Output the [X, Y] coordinate of the center of the cell containing the given text.  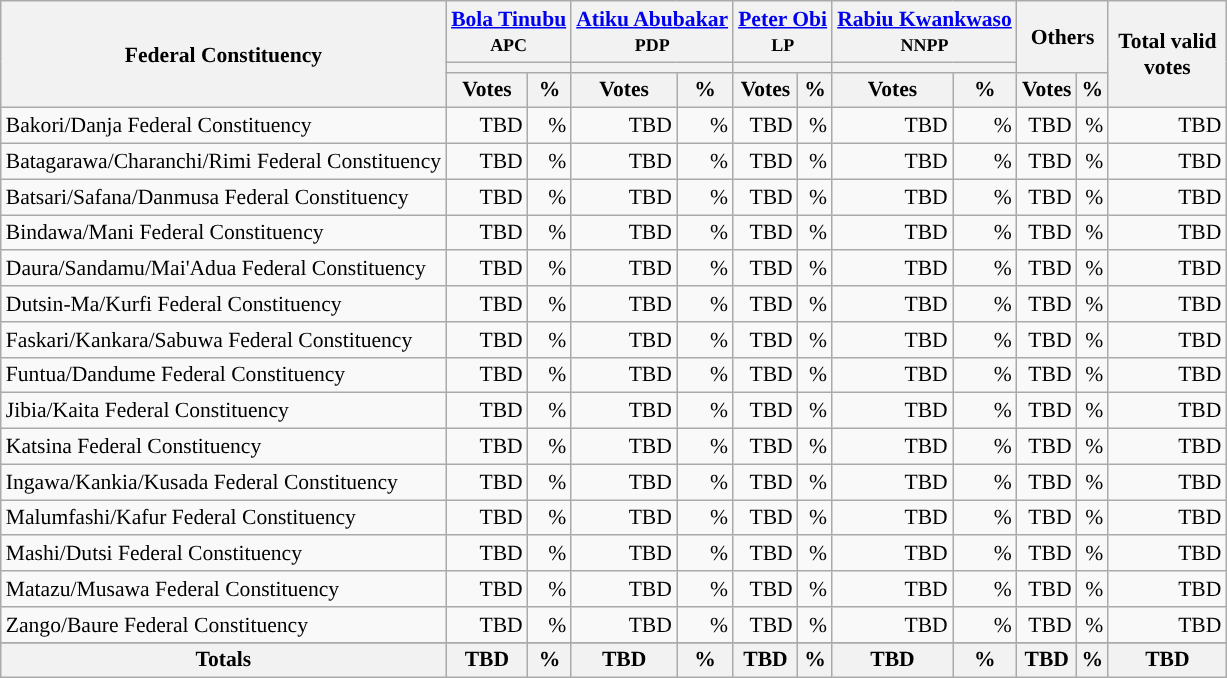
Bindawa/Mani Federal Constituency [224, 233]
Total valid votes [1167, 54]
Atiku AbubakarPDP [652, 32]
Batsari/Safana/Danmusa Federal Constituency [224, 197]
Malumfashi/Kafur Federal Constituency [224, 518]
Federal Constituency [224, 54]
Faskari/Kankara/Sabuwa Federal Constituency [224, 340]
Daura/Sandamu/Mai'Adua Federal Constituency [224, 269]
Others [1062, 36]
Mashi/Dutsi Federal Constituency [224, 554]
Totals [224, 660]
Funtua/Dandume Federal Constituency [224, 375]
Rabiu KwankwasoNNPP [924, 32]
Matazu/Musawa Federal Constituency [224, 589]
Katsina Federal Constituency [224, 447]
Zango/Baure Federal Constituency [224, 625]
Batagarawa/Charanchi/Rimi Federal Constituency [224, 162]
Ingawa/Kankia/Kusada Federal Constituency [224, 482]
Dutsin-Ma/Kurfi Federal Constituency [224, 304]
Peter ObiLP [782, 32]
Jibia/Kaita Federal Constituency [224, 411]
Bakori/Danja Federal Constituency [224, 126]
Bola TinubuAPC [508, 32]
